Identify which cell holds the provided text, then report its [X, Y] central coordinate. 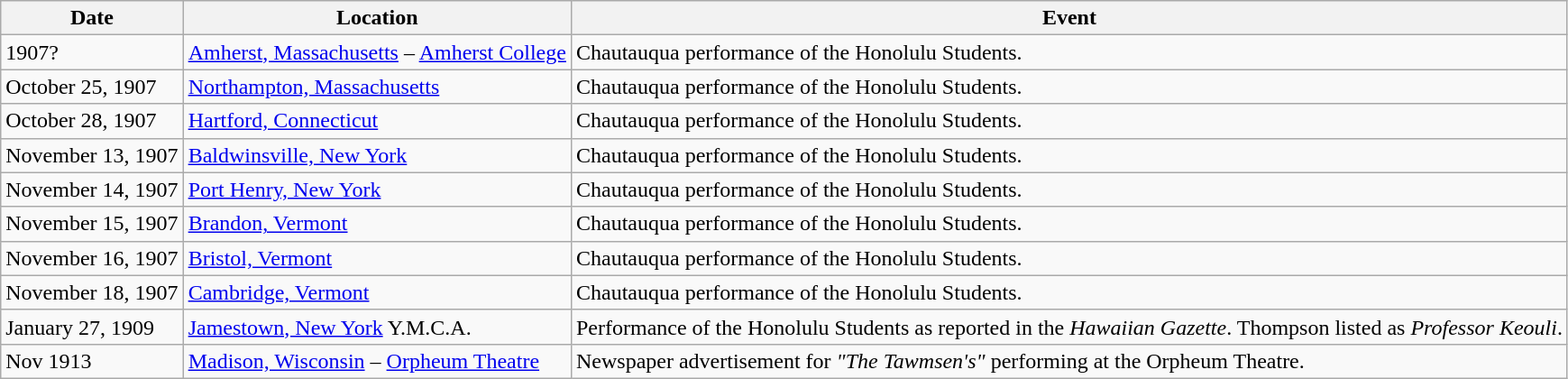
Baldwinsville, New York [377, 155]
Hartford, Connecticut [377, 121]
Port Henry, New York [377, 189]
Event [1069, 18]
Madison, Wisconsin – Orpheum Theatre [377, 361]
January 27, 1909 [92, 327]
Jamestown, New York Y.M.C.A. [377, 327]
Brandon, Vermont [377, 224]
November 15, 1907 [92, 224]
Northampton, Massachusetts [377, 87]
October 28, 1907 [92, 121]
November 16, 1907 [92, 258]
November 18, 1907 [92, 292]
October 25, 1907 [92, 87]
1907? [92, 52]
November 14, 1907 [92, 189]
Cambridge, Vermont [377, 292]
Performance of the Honolulu Students as reported in the Hawaiian Gazette. Thompson listed as Professor Keouli. [1069, 327]
Bristol, Vermont [377, 258]
Newspaper advertisement for "The Tawmsen's" performing at the Orpheum Theatre. [1069, 361]
Location [377, 18]
Date [92, 18]
Amherst, Massachusetts – Amherst College [377, 52]
November 13, 1907 [92, 155]
Nov 1913 [92, 361]
